Return (x, y) of the center of cell containing provided text 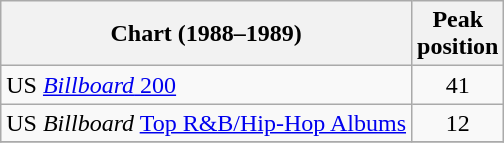
Peakposition (458, 34)
US Billboard Top R&B/Hip-Hop Albums (206, 123)
US Billboard 200 (206, 85)
12 (458, 123)
41 (458, 85)
Chart (1988–1989) (206, 34)
